Identify which cell holds the provided text, then report its (X, Y) central coordinate. 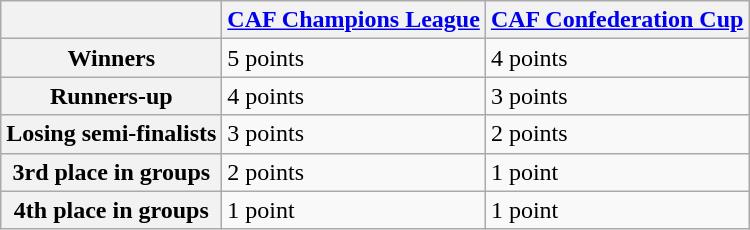
Winners (112, 58)
Losing semi-finalists (112, 134)
Runners-up (112, 96)
5 points (354, 58)
3rd place in groups (112, 172)
4th place in groups (112, 210)
CAF Confederation Cup (617, 20)
CAF Champions League (354, 20)
